Provide the [x, y] coordinate of the cell's center where the given text is located.  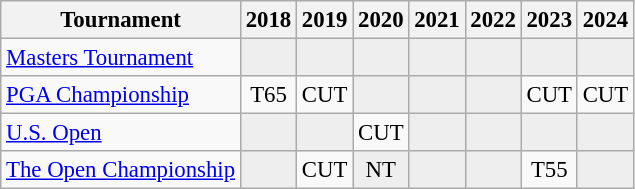
The Open Championship [121, 170]
2021 [437, 20]
Tournament [121, 20]
Masters Tournament [121, 58]
U.S. Open [121, 133]
2022 [493, 20]
PGA Championship [121, 95]
2020 [381, 20]
2019 [325, 20]
2024 [605, 20]
T55 [549, 170]
2023 [549, 20]
NT [381, 170]
T65 [268, 95]
2018 [268, 20]
